Locate the cell with the specified text and output its (x, y) center coordinate. 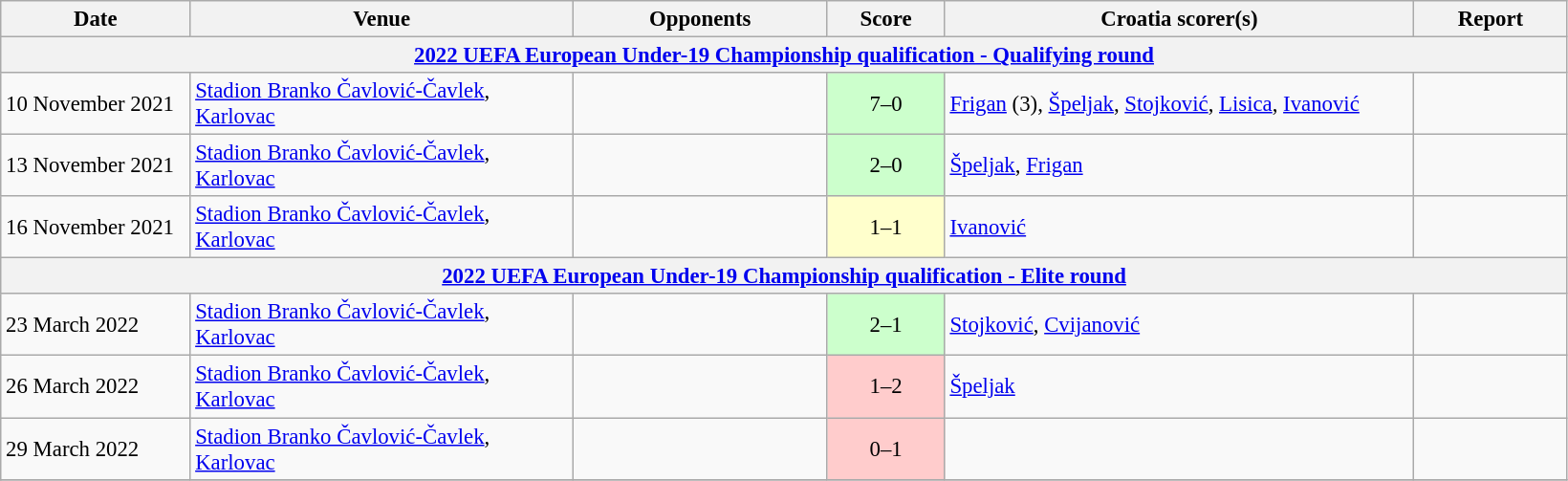
Date (96, 19)
10 November 2021 (96, 103)
1–1 (885, 228)
16 November 2021 (96, 228)
Špeljak, Frigan (1180, 166)
2022 UEFA European Under-19 Championship qualification - Qualifying round (784, 55)
29 March 2022 (96, 449)
Croatia scorer(s) (1180, 19)
26 March 2022 (96, 386)
2–0 (885, 166)
13 November 2021 (96, 166)
23 March 2022 (96, 325)
Frigan (3), Špeljak, Stojković, Lisica, Ivanović (1180, 103)
Report (1492, 19)
Score (885, 19)
Opponents (700, 19)
7–0 (885, 103)
2–1 (885, 325)
Stojković, Cvijanović (1180, 325)
Špeljak (1180, 386)
Ivanović (1180, 228)
0–1 (885, 449)
2022 UEFA European Under-19 Championship qualification - Elite round (784, 276)
Venue (382, 19)
1–2 (885, 386)
